Capture the cell that displays the provided text and extract its (X, Y) central coordinate. 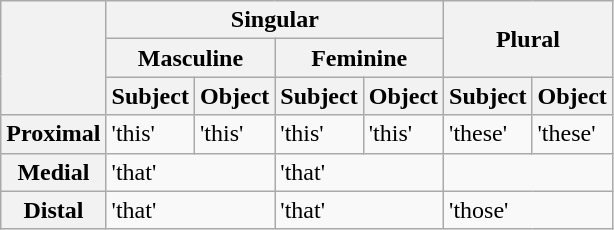
'those' (528, 210)
Plural (528, 39)
Medial (54, 172)
Masculine (190, 58)
Feminine (360, 58)
Singular (275, 20)
Distal (54, 210)
Proximal (54, 134)
